Capture the cell that displays the provided text and extract its (x, y) central coordinate. 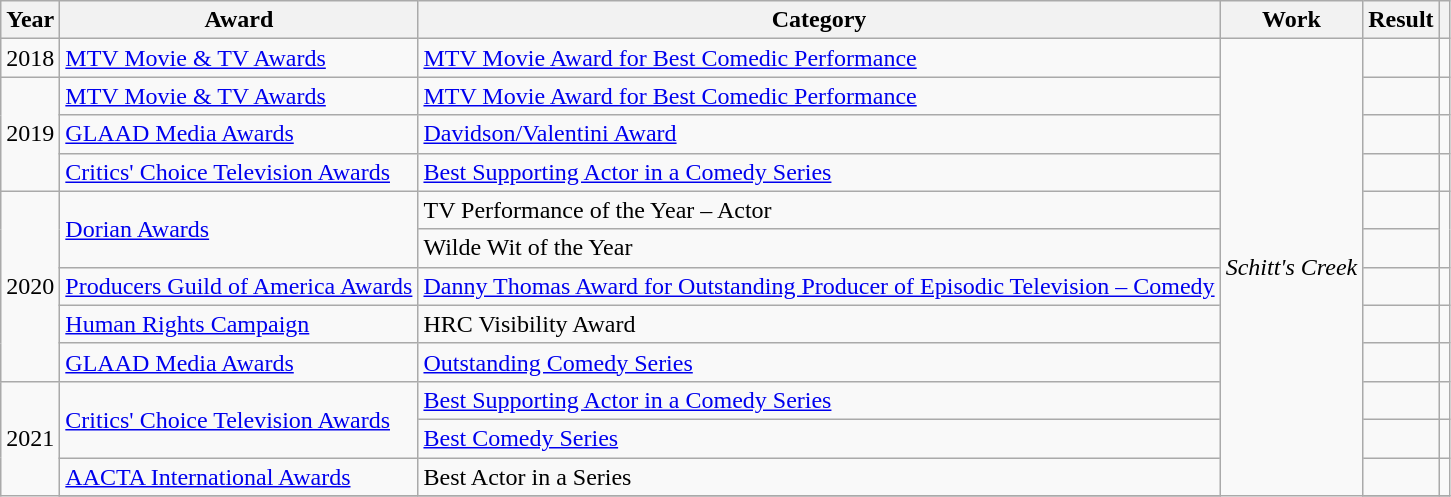
Dorian Awards (239, 229)
2020 (30, 286)
Schitt's Creek (1292, 268)
Producers Guild of America Awards (239, 286)
Davidson/Valentini Award (819, 134)
Human Rights Campaign (239, 324)
AACTA International Awards (239, 477)
Danny Thomas Award for Outstanding Producer of Episodic Television – Comedy (819, 286)
Result (1401, 20)
Work (1292, 20)
Award (239, 20)
Category (819, 20)
Best Actor in a Series (819, 477)
Year (30, 20)
Outstanding Comedy Series (819, 362)
2019 (30, 134)
HRC Visibility Award (819, 324)
TV Performance of the Year – Actor (819, 210)
Wilde Wit of the Year (819, 248)
2018 (30, 58)
2021 (30, 438)
Best Comedy Series (819, 438)
